Pinpoint the cell where the given text exists, returning its (X, Y) midpoint coordinate. 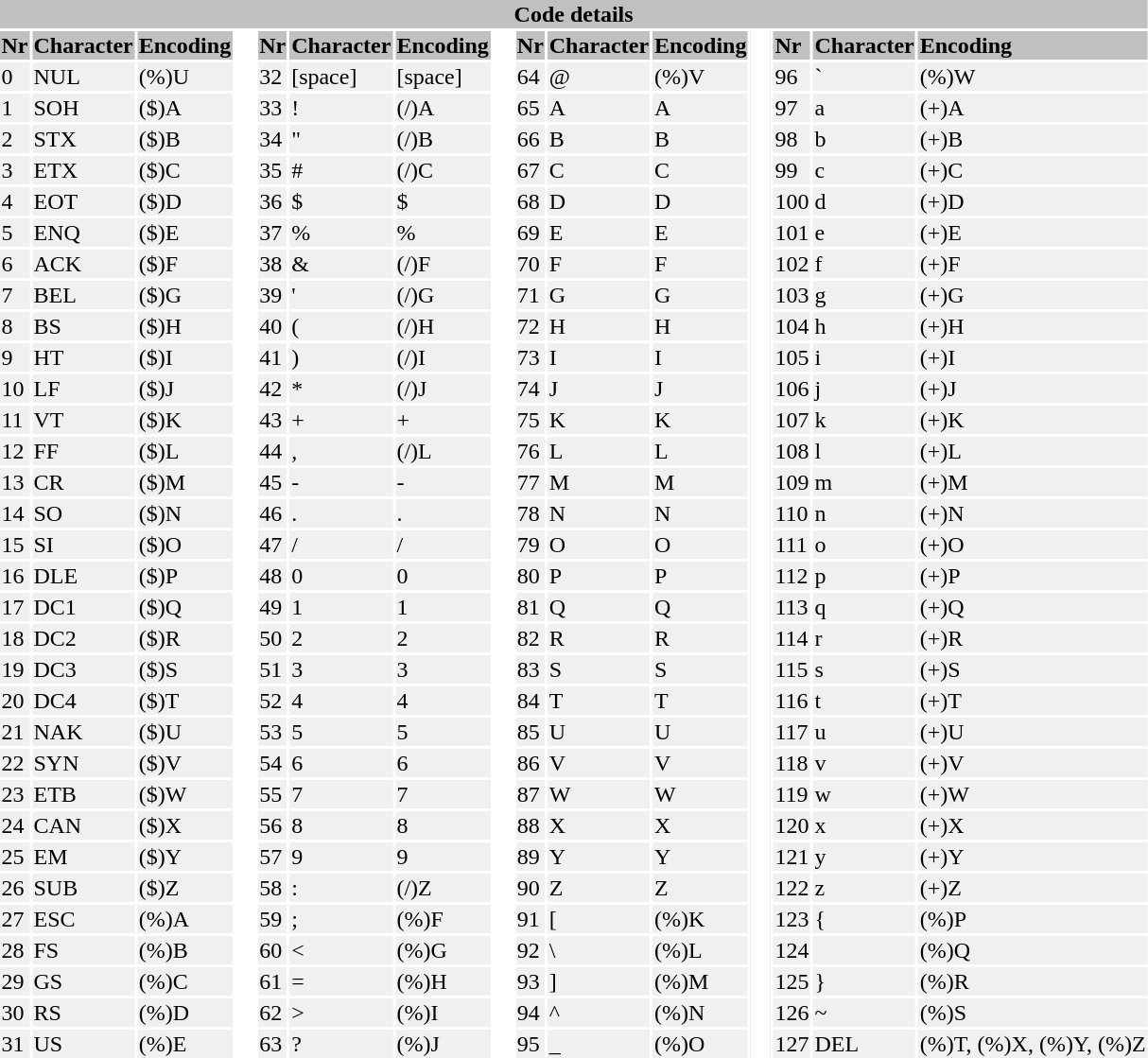
SO (83, 513)
DEL (864, 1044)
j (864, 389)
37 (272, 233)
16 (15, 576)
(+)Q (1033, 607)
(+)N (1033, 513)
(+)E (1033, 233)
93 (530, 981)
45 (272, 482)
RS (83, 1013)
d (864, 201)
104 (792, 326)
' (341, 295)
11 (15, 420)
72 (530, 326)
114 (792, 638)
(+)L (1033, 451)
($)X (184, 825)
CAN (83, 825)
ETB (83, 794)
44 (272, 451)
66 (530, 139)
(/)G (443, 295)
96 (792, 77)
15 (15, 545)
39 (272, 295)
64 (530, 77)
? (341, 1044)
($)Q (184, 607)
(/)A (443, 108)
( (341, 326)
101 (792, 233)
118 (792, 763)
x (864, 825)
53 (272, 732)
(/)H (443, 326)
62 (272, 1013)
p (864, 576)
99 (792, 170)
($)F (184, 264)
122 (792, 888)
46 (272, 513)
42 (272, 389)
(+)I (1033, 357)
(%)U (184, 77)
; (341, 919)
(%)A (184, 919)
54 (272, 763)
24 (15, 825)
($)K (184, 420)
103 (792, 295)
k (864, 420)
(/)Z (443, 888)
(%)L (701, 950)
($)G (184, 295)
(%)I (443, 1013)
(%)Q (1033, 950)
40 (272, 326)
($)N (184, 513)
33 (272, 108)
83 (530, 669)
\ (599, 950)
ENQ (83, 233)
56 (272, 825)
(/)J (443, 389)
FS (83, 950)
(%)D (184, 1013)
CR (83, 482)
FF (83, 451)
($)B (184, 139)
` (864, 77)
51 (272, 669)
79 (530, 545)
r (864, 638)
17 (15, 607)
(%)T, (%)X, (%)Y, (%)Z (1033, 1044)
(%)W (1033, 77)
e (864, 233)
(+)F (1033, 264)
(+)G (1033, 295)
(%)R (1033, 981)
(%)G (443, 950)
97 (792, 108)
! (341, 108)
67 (530, 170)
88 (530, 825)
(+)Y (1033, 857)
112 (792, 576)
(/)I (443, 357)
($)U (184, 732)
28 (15, 950)
23 (15, 794)
81 (530, 607)
70 (530, 264)
(%)V (701, 77)
14 (15, 513)
h (864, 326)
19 (15, 669)
109 (792, 482)
(/)F (443, 264)
71 (530, 295)
(%)K (701, 919)
> (341, 1013)
($)H (184, 326)
_ (599, 1044)
119 (792, 794)
($)A (184, 108)
, (341, 451)
v (864, 763)
s (864, 669)
(%)N (701, 1013)
(%)F (443, 919)
78 (530, 513)
94 (530, 1013)
DC1 (83, 607)
73 (530, 357)
GS (83, 981)
w (864, 794)
55 (272, 794)
(+)Z (1033, 888)
VT (83, 420)
63 (272, 1044)
($)R (184, 638)
(+)J (1033, 389)
DLE (83, 576)
& (341, 264)
110 (792, 513)
58 (272, 888)
92 (530, 950)
(%)S (1033, 1013)
(/)C (443, 170)
(%)J (443, 1044)
z (864, 888)
n (864, 513)
DC2 (83, 638)
o (864, 545)
~ (864, 1013)
115 (792, 669)
82 (530, 638)
95 (530, 1044)
SUB (83, 888)
35 (272, 170)
61 (272, 981)
68 (530, 201)
(+)V (1033, 763)
26 (15, 888)
38 (272, 264)
21 (15, 732)
(%)H (443, 981)
107 (792, 420)
SI (83, 545)
48 (272, 576)
: (341, 888)
{ (864, 919)
117 (792, 732)
($)V (184, 763)
m (864, 482)
($)O (184, 545)
(+)H (1033, 326)
($)P (184, 576)
(+)S (1033, 669)
BS (83, 326)
($)Y (184, 857)
(%)P (1033, 919)
SOH (83, 108)
108 (792, 451)
49 (272, 607)
ETX (83, 170)
77 (530, 482)
127 (792, 1044)
US (83, 1044)
124 (792, 950)
(+)B (1033, 139)
52 (272, 701)
116 (792, 701)
123 (792, 919)
57 (272, 857)
y (864, 857)
EOT (83, 201)
* (341, 389)
a (864, 108)
102 (792, 264)
c (864, 170)
84 (530, 701)
($)W (184, 794)
(+)U (1033, 732)
86 (530, 763)
q (864, 607)
} (864, 981)
29 (15, 981)
20 (15, 701)
SYN (83, 763)
60 (272, 950)
($)S (184, 669)
(+)A (1033, 108)
BEL (83, 295)
113 (792, 607)
(+)K (1033, 420)
121 (792, 857)
] (599, 981)
22 (15, 763)
@ (599, 77)
18 (15, 638)
b (864, 139)
HT (83, 357)
85 (530, 732)
ESC (83, 919)
87 (530, 794)
Code details (573, 14)
76 (530, 451)
f (864, 264)
75 (530, 420)
80 (530, 576)
NAK (83, 732)
($)J (184, 389)
12 (15, 451)
(%)E (184, 1044)
(+)T (1033, 701)
43 (272, 420)
(/)B (443, 139)
34 (272, 139)
($)L (184, 451)
50 (272, 638)
u (864, 732)
(+)M (1033, 482)
91 (530, 919)
(+)R (1033, 638)
106 (792, 389)
) (341, 357)
98 (792, 139)
10 (15, 389)
< (341, 950)
EM (83, 857)
30 (15, 1013)
($)E (184, 233)
125 (792, 981)
DC3 (83, 669)
(+)X (1033, 825)
($)C (184, 170)
59 (272, 919)
65 (530, 108)
31 (15, 1044)
g (864, 295)
(+)C (1033, 170)
(+)D (1033, 201)
100 (792, 201)
69 (530, 233)
($)I (184, 357)
= (341, 981)
($)M (184, 482)
(%)M (701, 981)
# (341, 170)
LF (83, 389)
(+)O (1033, 545)
^ (599, 1013)
13 (15, 482)
105 (792, 357)
89 (530, 857)
t (864, 701)
74 (530, 389)
(%)O (701, 1044)
(+)W (1033, 794)
36 (272, 201)
27 (15, 919)
(/)L (443, 451)
DC4 (83, 701)
(%)B (184, 950)
($)T (184, 701)
41 (272, 357)
" (341, 139)
126 (792, 1013)
(%)C (184, 981)
($)Z (184, 888)
STX (83, 139)
(+)P (1033, 576)
90 (530, 888)
($)D (184, 201)
111 (792, 545)
25 (15, 857)
47 (272, 545)
120 (792, 825)
l (864, 451)
[ (599, 919)
32 (272, 77)
ACK (83, 264)
i (864, 357)
NUL (83, 77)
